Locate the cell with the specified text and output its (x, y) center coordinate. 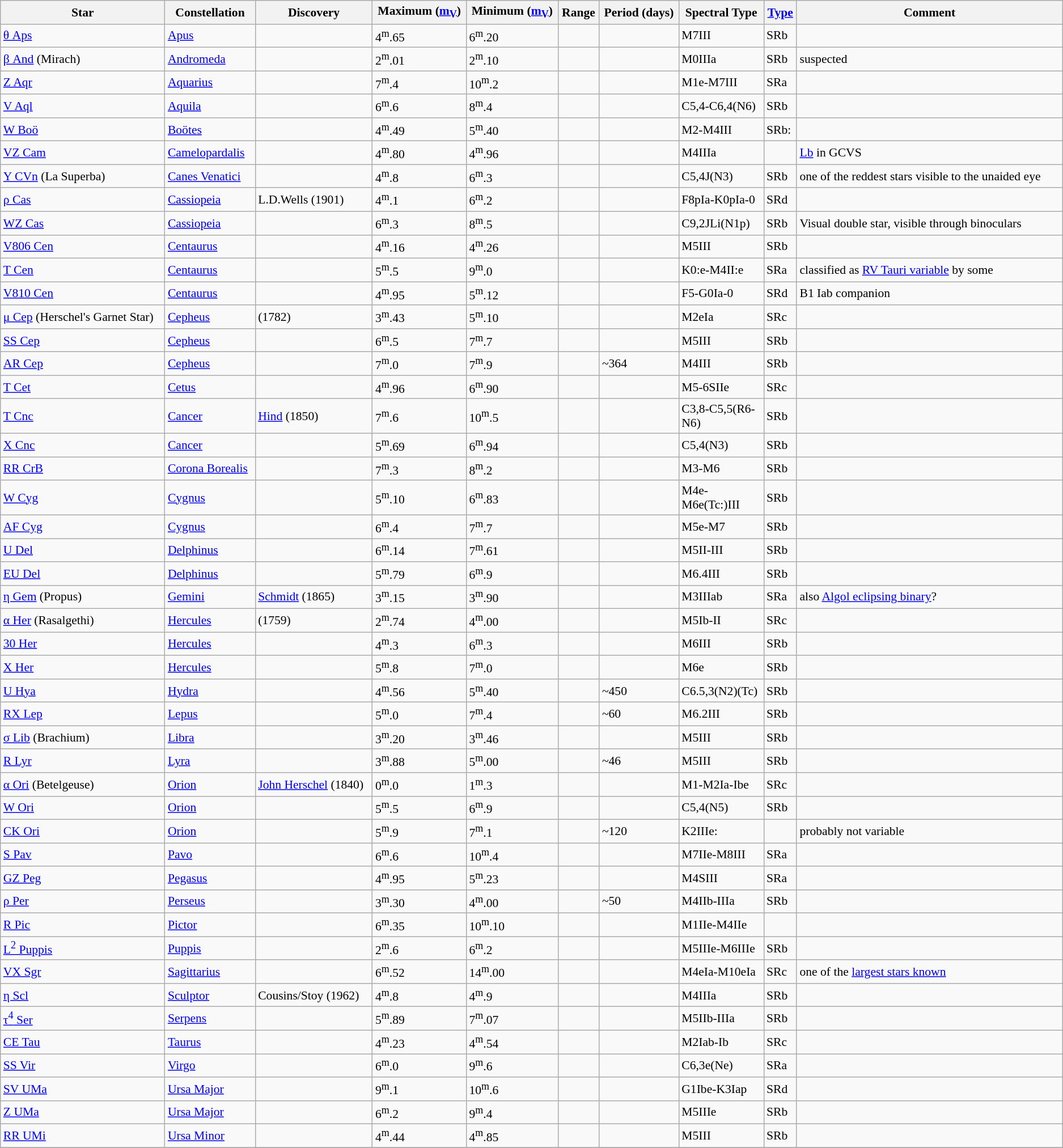
W Boö (83, 129)
4m.9 (512, 996)
6m.20 (512, 36)
Taurus (210, 1042)
7m.1 (512, 831)
3m.88 (420, 761)
5m.00 (512, 761)
probably not variable (929, 831)
3m.20 (420, 737)
Pavo (210, 855)
Pictor (210, 925)
6m.35 (420, 925)
Boötes (210, 129)
M1e-M7III (721, 83)
0m.0 (420, 785)
6m.94 (512, 446)
Comment (929, 12)
RR UMi (83, 1136)
M5IIIe-M6IIIe (721, 948)
4m.54 (512, 1042)
M4e-M6e(Tc:)III (721, 498)
C6.5,3(N2)(Tc) (721, 691)
SS Cep (83, 340)
CE Tau (83, 1042)
V810 Cen (83, 294)
M4III (721, 364)
F8pIa-K0pIa-0 (721, 200)
6m.90 (512, 387)
M6e (721, 668)
θ Aps (83, 36)
M4eIa-M10eIa (721, 972)
(1759) (314, 620)
K2IIIe: (721, 831)
Maximum (mV) (420, 12)
R Pic (83, 925)
C5,4J(N3) (721, 176)
Cousins/Stoy (1962) (314, 996)
3m.90 (512, 598)
~50 (639, 901)
Discovery (314, 12)
M6III (721, 644)
4m.65 (420, 36)
9m.4 (512, 1112)
1m.3 (512, 785)
3m.46 (512, 737)
8m.5 (512, 223)
M7IIe-M8III (721, 855)
3m.15 (420, 598)
7m.9 (512, 364)
(1782) (314, 316)
5m.9 (420, 831)
μ Cep (Herschel's Garnet Star) (83, 316)
M6.4III (721, 574)
RR CrB (83, 468)
S Pav (83, 855)
V Aql (83, 107)
Period (days) (639, 12)
10m.2 (512, 83)
9m.1 (420, 1088)
Z Aqr (83, 83)
M5II-III (721, 550)
T Cet (83, 387)
X Her (83, 668)
Lepus (210, 714)
Corona Borealis (210, 468)
GZ Peg (83, 878)
Z UMa (83, 1112)
classified as RV Tauri variable by some (929, 270)
AF Cyg (83, 527)
Sculptor (210, 996)
Lb in GCVS (929, 153)
8m.4 (512, 107)
Pegasus (210, 878)
W Ori (83, 807)
Visual double star, visible through binoculars (929, 223)
Range (578, 12)
2m.74 (420, 620)
C5,4-C6,4(N6) (721, 107)
7m.3 (420, 468)
T Cnc (83, 416)
Apus (210, 36)
5m.8 (420, 668)
~120 (639, 831)
6m.52 (420, 972)
M3-M6 (721, 468)
M2-M4III (721, 129)
4m.1 (420, 200)
L.D.Wells (1901) (314, 200)
Y CVn (La Superba) (83, 176)
8m.2 (512, 468)
Aquila (210, 107)
5m.69 (420, 446)
α Her (Rasalgethi) (83, 620)
Type (780, 12)
5m.79 (420, 574)
C6,3e(Ne) (721, 1066)
EU Del (83, 574)
Perseus (210, 901)
ρ Cas (83, 200)
Hind (1850) (314, 416)
SRb: (780, 129)
U Del (83, 550)
~46 (639, 761)
9m.0 (512, 270)
C3,8-C5,5(R6-N6) (721, 416)
Libra (210, 737)
4m.3 (420, 644)
M2eIa (721, 316)
WZ Cas (83, 223)
SS Vir (83, 1066)
~60 (639, 714)
M5Ib-II (721, 620)
4m.49 (420, 129)
V806 Cen (83, 246)
Puppis (210, 948)
10m.4 (512, 855)
Star (83, 12)
C5,4(N3) (721, 446)
M5IIb-IIIa (721, 1018)
7m.6 (420, 416)
Constellation (210, 12)
U Hya (83, 691)
M4SIII (721, 878)
one of the reddest stars visible to the unaided eye (929, 176)
B1 Iab companion (929, 294)
σ Lib (Brachium) (83, 737)
Aquarius (210, 83)
Cetus (210, 387)
τ4 Ser (83, 1018)
Virgo (210, 1066)
9m.6 (512, 1066)
Spectral Type (721, 12)
Serpens (210, 1018)
M5e-M7 (721, 527)
CK Ori (83, 831)
6m.83 (512, 498)
K0:e-M4II:e (721, 270)
W Cyg (83, 498)
7m.07 (512, 1018)
R Lyr (83, 761)
SV UMa (83, 1088)
6m.5 (420, 340)
5m.23 (512, 878)
4m.16 (420, 246)
AR Cep (83, 364)
5m.89 (420, 1018)
ρ Per (83, 901)
RX Lep (83, 714)
3m.30 (420, 901)
John Herschel (1840) (314, 785)
6m.0 (420, 1066)
T Cen (83, 270)
one of the largest stars known (929, 972)
~450 (639, 691)
Andromeda (210, 59)
5m.0 (420, 714)
4m.85 (512, 1136)
also Algol eclipsing binary? (929, 598)
M7III (721, 36)
Camelopardalis (210, 153)
M1IIe-M4IIe (721, 925)
2m.01 (420, 59)
Hydra (210, 691)
suspected (929, 59)
C9,2JLi(N1p) (721, 223)
M4IIb-IIIa (721, 901)
Canes Venatici (210, 176)
η Scl (83, 996)
F5-G0Ia-0 (721, 294)
7m.61 (512, 550)
14m.00 (512, 972)
M5-6SIIe (721, 387)
Sagittarius (210, 972)
4m.23 (420, 1042)
5m.12 (512, 294)
M6.2III (721, 714)
4m.44 (420, 1136)
C5,4(N5) (721, 807)
M1-M2Ia-Ibe (721, 785)
10m.5 (512, 416)
α Ori (Betelgeuse) (83, 785)
2m.6 (420, 948)
Minimum (mV) (512, 12)
6m.4 (420, 527)
β And (Mirach) (83, 59)
G1Ibe-K3Iap (721, 1088)
VZ Cam (83, 153)
2m.10 (512, 59)
VX Sgr (83, 972)
L2 Puppis (83, 948)
η Gem (Propus) (83, 598)
M5IIIe (721, 1112)
Lyra (210, 761)
Gemini (210, 598)
6m.14 (420, 550)
10m.10 (512, 925)
M2Iab-Ib (721, 1042)
10m.6 (512, 1088)
M3IIIab (721, 598)
4m.26 (512, 246)
~364 (639, 364)
4m.56 (420, 691)
Ursa Minor (210, 1136)
3m.43 (420, 316)
X Cnc (83, 446)
Schmidt (1865) (314, 598)
30 Her (83, 644)
4m.80 (420, 153)
M0IIIa (721, 59)
